Identify which cell holds the provided text, then report its [x, y] central coordinate. 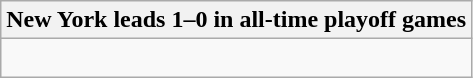
New York leads 1–0 in all-time playoff games [236, 20]
